Detect which cell encompasses the target text, then output its [X, Y] center coordinate. 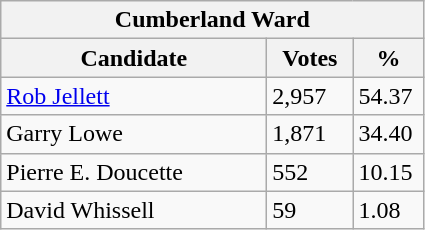
1.08 [388, 210]
Cumberland Ward [212, 20]
David Whissell [134, 210]
Votes [310, 58]
34.40 [388, 134]
Pierre E. Doucette [134, 172]
Candidate [134, 58]
1,871 [310, 134]
54.37 [388, 96]
Rob Jellett [134, 96]
2,957 [310, 96]
% [388, 58]
Garry Lowe [134, 134]
59 [310, 210]
552 [310, 172]
10.15 [388, 172]
